Search for the cell housing the specified text and yield its [X, Y] center coordinate. 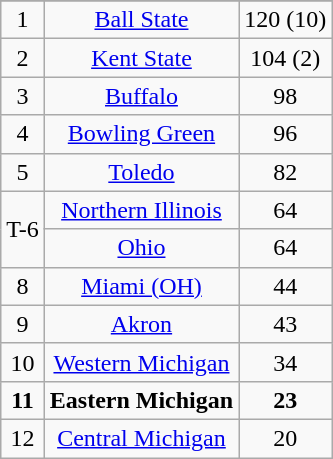
5 [23, 172]
Central Michigan [141, 438]
82 [286, 172]
Ohio [141, 248]
104 (2) [286, 58]
T-6 [23, 229]
Toledo [141, 172]
Bowling Green [141, 134]
Akron [141, 324]
3 [23, 96]
Buffalo [141, 96]
43 [286, 324]
1 [23, 20]
96 [286, 134]
23 [286, 400]
Miami (OH) [141, 286]
20 [286, 438]
98 [286, 96]
11 [23, 400]
12 [23, 438]
Western Michigan [141, 362]
8 [23, 286]
Ball State [141, 20]
Northern Illinois [141, 210]
Eastern Michigan [141, 400]
120 (10) [286, 20]
2 [23, 58]
9 [23, 324]
Kent State [141, 58]
10 [23, 362]
44 [286, 286]
4 [23, 134]
34 [286, 362]
